Identify which cell holds the provided text, then report its [x, y] central coordinate. 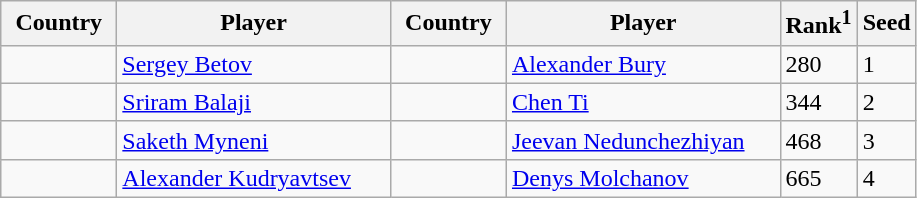
Saketh Myneni [254, 140]
280 [818, 64]
Denys Molchanov [643, 178]
3 [886, 140]
Seed [886, 24]
Sriram Balaji [254, 102]
Alexander Kudryavtsev [254, 178]
4 [886, 178]
Chen Ti [643, 102]
468 [818, 140]
Rank1 [818, 24]
Alexander Bury [643, 64]
344 [818, 102]
Jeevan Nedunchezhiyan [643, 140]
665 [818, 178]
2 [886, 102]
Sergey Betov [254, 64]
1 [886, 64]
